From the cell containing the given text, extract its center point as [x, y] coordinate. 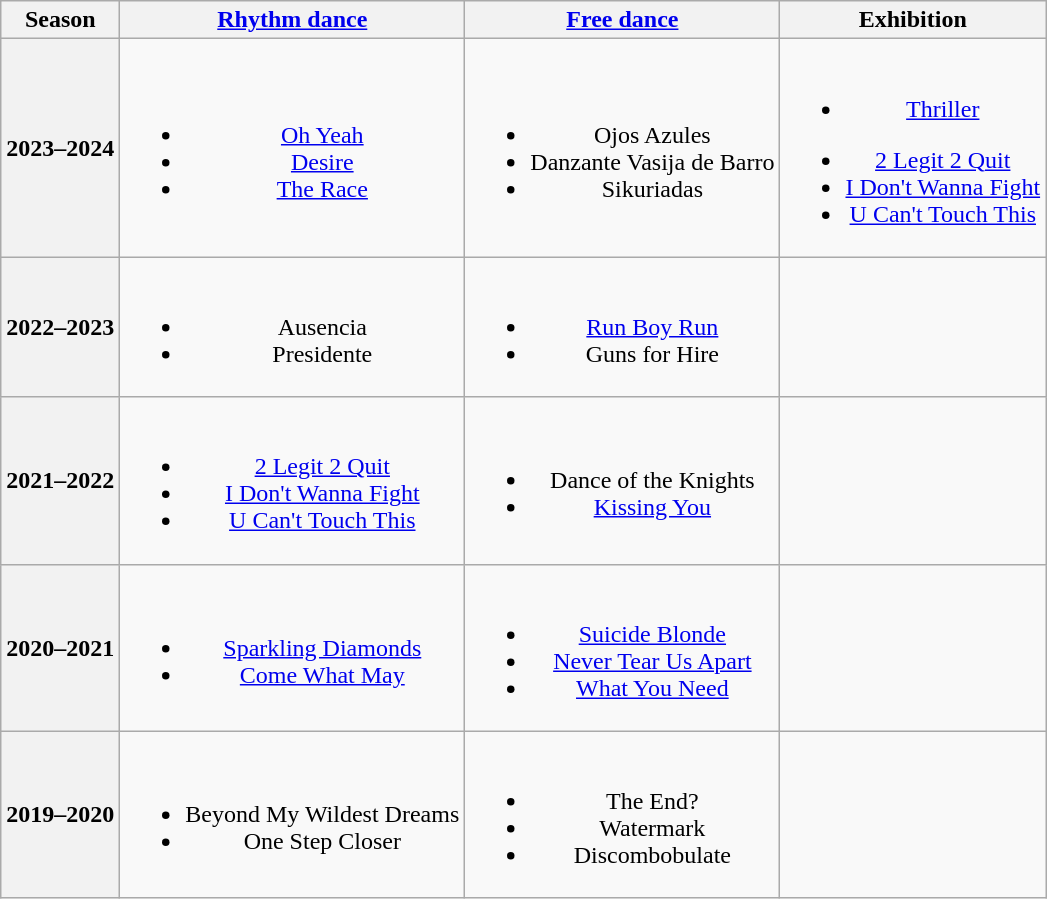
Oh YeahDesireThe Race [292, 148]
Season [60, 20]
2023–2024 [60, 148]
2020–2021 [60, 648]
Ojos Azules Danzante Vasija de Barro Sikuriadas [622, 148]
Sparkling Diamonds Come What May [292, 648]
Suicide BlondeNever Tear Us ApartWhat You Need [622, 648]
2021–2022 [60, 480]
The End? Watermark Discombobulate [622, 814]
Dance of the Knights Kissing You [622, 480]
Rhythm dance [292, 20]
Thriller 2 Legit 2 Quit I Don't Wanna Fight U Can't Touch This [913, 148]
2019–2020 [60, 814]
Free dance [622, 20]
2 Legit 2 Quit I Don't Wanna Fight U Can't Touch This [292, 480]
2022–2023 [60, 327]
Run Boy RunGuns for Hire [622, 327]
Exhibition [913, 20]
Beyond My Wildest DreamsOne Step Closer [292, 814]
AusenciaPresidente [292, 327]
